Detect which cell encompasses the target text, then output its (X, Y) center coordinate. 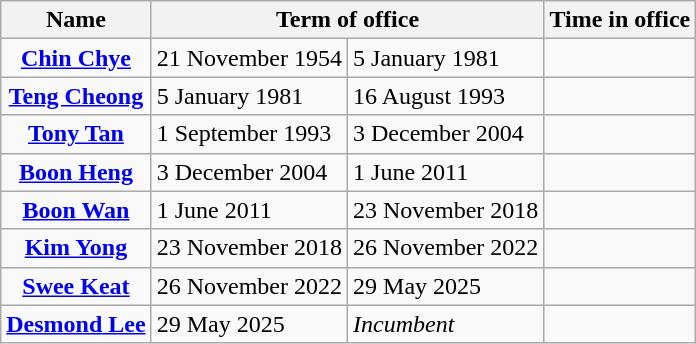
Name (76, 20)
Swee Keat (76, 286)
Teng Cheong (76, 96)
Incumbent (446, 324)
1 September 1993 (249, 134)
Boon Heng (76, 172)
Tony Tan (76, 134)
Boon Wan (76, 210)
Term of office (348, 20)
Chin Chye (76, 58)
Kim Yong (76, 248)
16 August 1993 (446, 96)
Desmond Lee (76, 324)
21 November 1954 (249, 58)
Time in office (620, 20)
